Pinpoint the cell where the given text exists, returning its (x, y) midpoint coordinate. 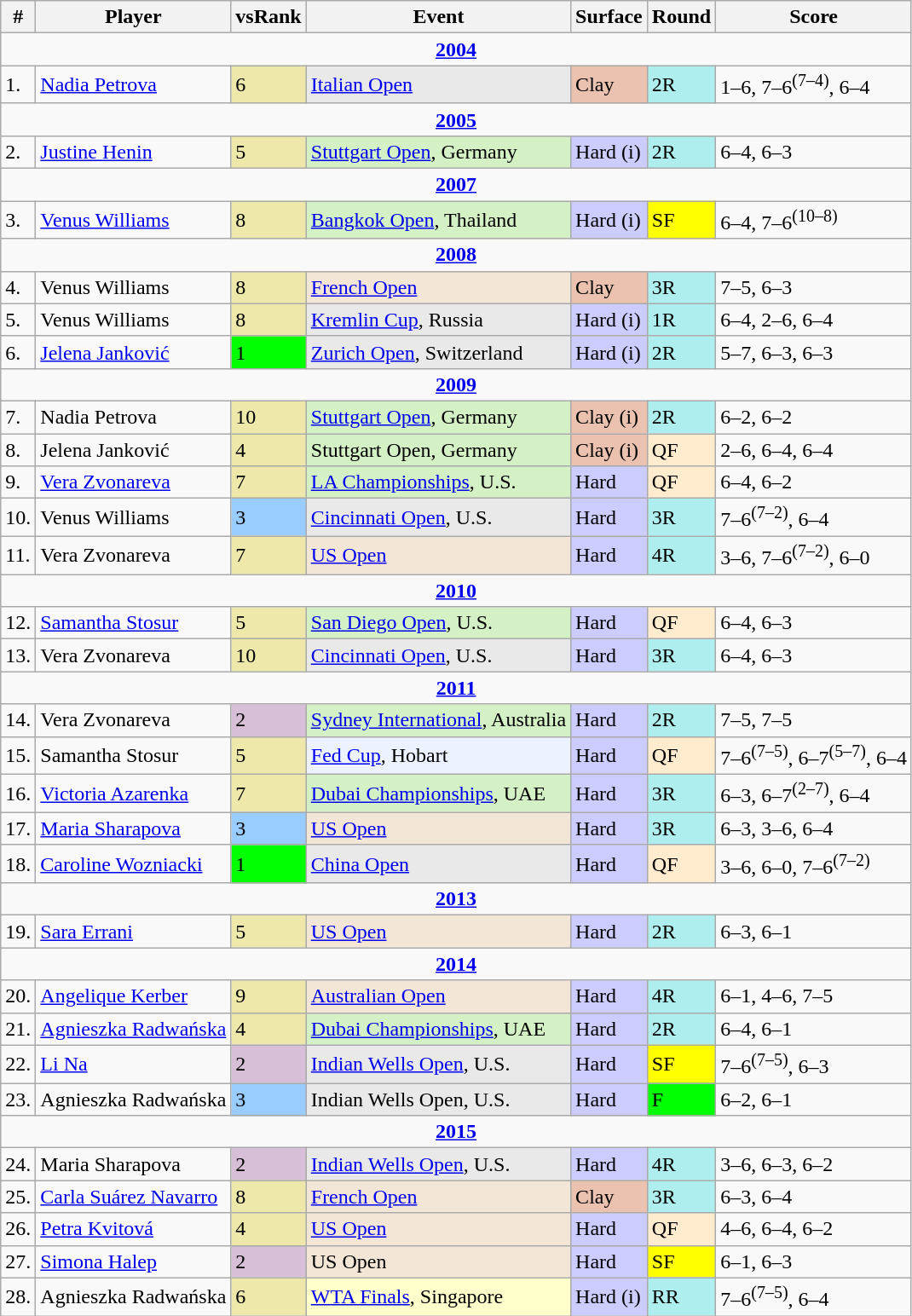
2015 (457, 1132)
3–6, 6–3, 6–2 (814, 1164)
17. (19, 828)
26. (19, 1229)
3. (19, 220)
2. (19, 152)
Sara Errani (133, 932)
2010 (457, 591)
22. (19, 1064)
28. (19, 1297)
9 (268, 996)
Surface (609, 17)
21. (19, 1029)
27. (19, 1261)
2014 (457, 964)
6–4, 6–2 (814, 482)
Kremlin Cup, Russia (438, 320)
Score (814, 17)
2007 (457, 185)
6. (19, 352)
6–3, 3–6, 6–4 (814, 828)
18. (19, 864)
2005 (457, 119)
WTA Finals, Singapore (438, 1297)
Round (681, 17)
RR (681, 1297)
1–6, 7–6(7–4), 6–4 (814, 85)
6–4, 6–1 (814, 1029)
5. (19, 320)
12. (19, 623)
7. (19, 417)
Justine Henin (133, 152)
Zurich Open, Switzerland (438, 352)
China Open (438, 864)
1R (681, 320)
13. (19, 655)
11. (19, 556)
2013 (457, 899)
San Diego Open, U.S. (438, 623)
10. (19, 518)
LA Championships, U.S. (438, 482)
6–2, 6–1 (814, 1100)
6–1, 6–3 (814, 1261)
Italian Open (438, 85)
Player (133, 17)
4. (19, 287)
16. (19, 794)
2009 (457, 384)
6–3, 6–1 (814, 932)
Event (438, 17)
6–4, 7–6(10–8) (814, 220)
1. (19, 85)
9. (19, 482)
Petra Kvitová (133, 1229)
Caroline Wozniacki (133, 864)
Simona Halep (133, 1261)
3–6, 6–0, 7–6(7–2) (814, 864)
15. (19, 755)
Carla Suárez Navarro (133, 1197)
3–6, 7–6(7–2), 6–0 (814, 556)
4–6, 6–4, 6–2 (814, 1229)
Li Na (133, 1064)
19. (19, 932)
2–6, 6–4, 6–4 (814, 450)
6–4, 2–6, 6–4 (814, 320)
2011 (457, 688)
24. (19, 1164)
25. (19, 1197)
7–6(7–5), 6–4 (814, 1297)
Sydney International, Australia (438, 720)
Angelique Kerber (133, 996)
6–1, 4–6, 7–5 (814, 996)
8. (19, 450)
23. (19, 1100)
6–3, 6–7(2–7), 6–4 (814, 794)
7–6(7–5), 6–7(5–7), 6–4 (814, 755)
Fed Cup, Hobart (438, 755)
vsRank (268, 17)
# (19, 17)
14. (19, 720)
6–2, 6–2 (814, 417)
7–5, 7–5 (814, 720)
5–7, 6–3, 6–3 (814, 352)
Bangkok Open, Thailand (438, 220)
Australian Open (438, 996)
F (681, 1100)
7–5, 6–3 (814, 287)
7–6(7–2), 6–4 (814, 518)
20. (19, 996)
2004 (457, 49)
Victoria Azarenka (133, 794)
7–6(7–5), 6–3 (814, 1064)
2008 (457, 255)
6–3, 6–4 (814, 1197)
